From the cell containing the given text, extract its center point as (X, Y) coordinate. 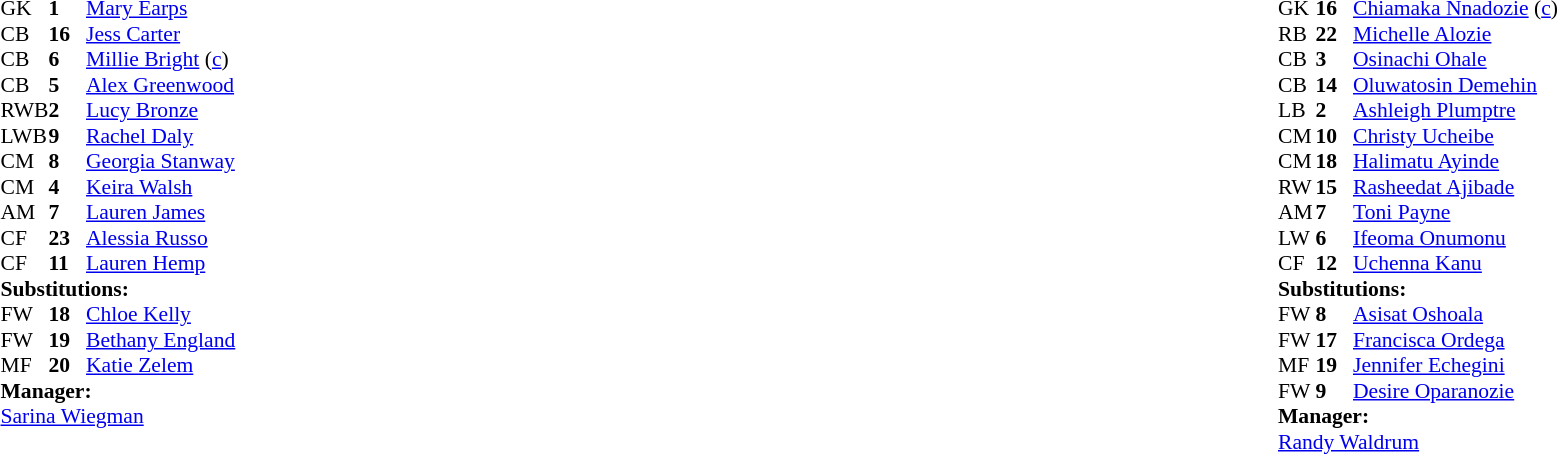
Lauren Hemp (160, 263)
Keira Walsh (160, 187)
Lauren James (160, 213)
Sarina Wiegman (118, 417)
5 (67, 85)
23 (67, 238)
Alex Greenwood (160, 85)
14 (1334, 85)
20 (67, 365)
Bethany England (160, 340)
RWB (24, 111)
16 (67, 34)
Katie Zelem (160, 365)
15 (1334, 187)
11 (67, 263)
3 (1334, 59)
RB (1297, 34)
RW (1297, 187)
LW (1297, 238)
Chloe Kelly (160, 315)
10 (1334, 136)
22 (1334, 34)
Alessia Russo (160, 238)
Jess Carter (160, 34)
Lucy Bronze (160, 111)
Millie Bright (c) (160, 59)
Rachel Daly (160, 136)
LWB (24, 136)
17 (1334, 340)
LB (1297, 111)
Substitutions: (118, 289)
4 (67, 187)
12 (1334, 263)
Georgia Stanway (160, 161)
Manager: (118, 391)
